Identify which cell holds the provided text, then report its [x, y] central coordinate. 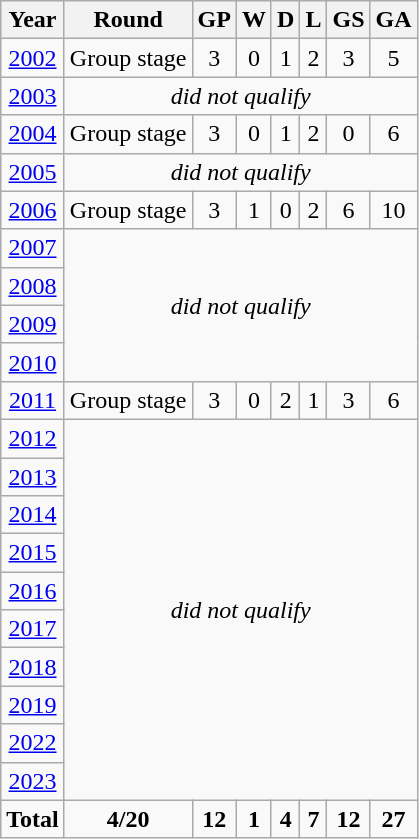
2019 [33, 705]
4 [285, 819]
2016 [33, 591]
D [285, 20]
2009 [33, 324]
2018 [33, 667]
2006 [33, 210]
7 [314, 819]
2004 [33, 134]
2023 [33, 781]
GA [394, 20]
W [254, 20]
2017 [33, 629]
2008 [33, 286]
27 [394, 819]
GS [348, 20]
L [314, 20]
Round [128, 20]
Total [33, 819]
2014 [33, 515]
4/20 [128, 819]
GP [214, 20]
2005 [33, 172]
Year [33, 20]
2010 [33, 362]
2007 [33, 248]
2011 [33, 400]
2015 [33, 553]
2003 [33, 96]
5 [394, 58]
2013 [33, 477]
2012 [33, 438]
2022 [33, 743]
2002 [33, 58]
10 [394, 210]
